Scan for the cell matching the given text and deliver its (X, Y) coordinate at center. 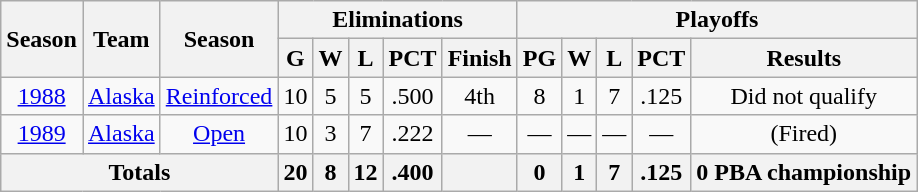
0 (539, 172)
Playoffs (716, 20)
1988 (42, 96)
Totals (140, 172)
.222 (412, 134)
.400 (412, 172)
G (296, 58)
12 (366, 172)
Reinforced (219, 96)
.500 (412, 96)
Finish (480, 58)
20 (296, 172)
1989 (42, 134)
Eliminations (398, 20)
Results (804, 58)
(Fired) (804, 134)
0 PBA championship (804, 172)
Open (219, 134)
3 (330, 134)
4th (480, 96)
Team (121, 39)
PG (539, 58)
Did not qualify (804, 96)
